Provide the [X, Y] coordinate of the cell's center where the given text is located.  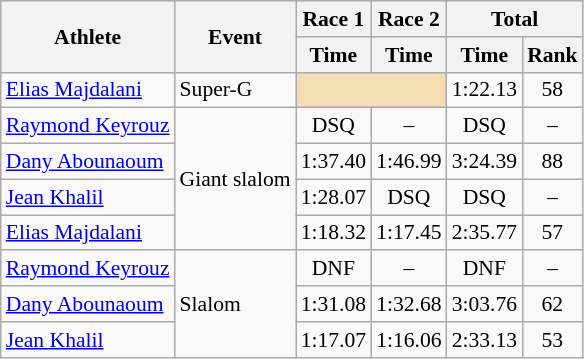
1:17.45 [408, 233]
Rank [552, 55]
1:32.68 [408, 304]
57 [552, 233]
Race 1 [334, 19]
58 [552, 90]
Race 2 [408, 19]
62 [552, 304]
1:22.13 [484, 90]
Super-G [236, 90]
Event [236, 36]
1:46.99 [408, 162]
2:33.13 [484, 340]
53 [552, 340]
1:17.07 [334, 340]
1:31.08 [334, 304]
88 [552, 162]
Athlete [88, 36]
1:16.06 [408, 340]
1:28.07 [334, 197]
1:18.32 [334, 233]
Giant slalom [236, 179]
Slalom [236, 304]
Total [515, 19]
1:37.40 [334, 162]
3:24.39 [484, 162]
2:35.77 [484, 233]
3:03.76 [484, 304]
